Determine the (x, y) coordinate at the center of the cell enclosing the given text.  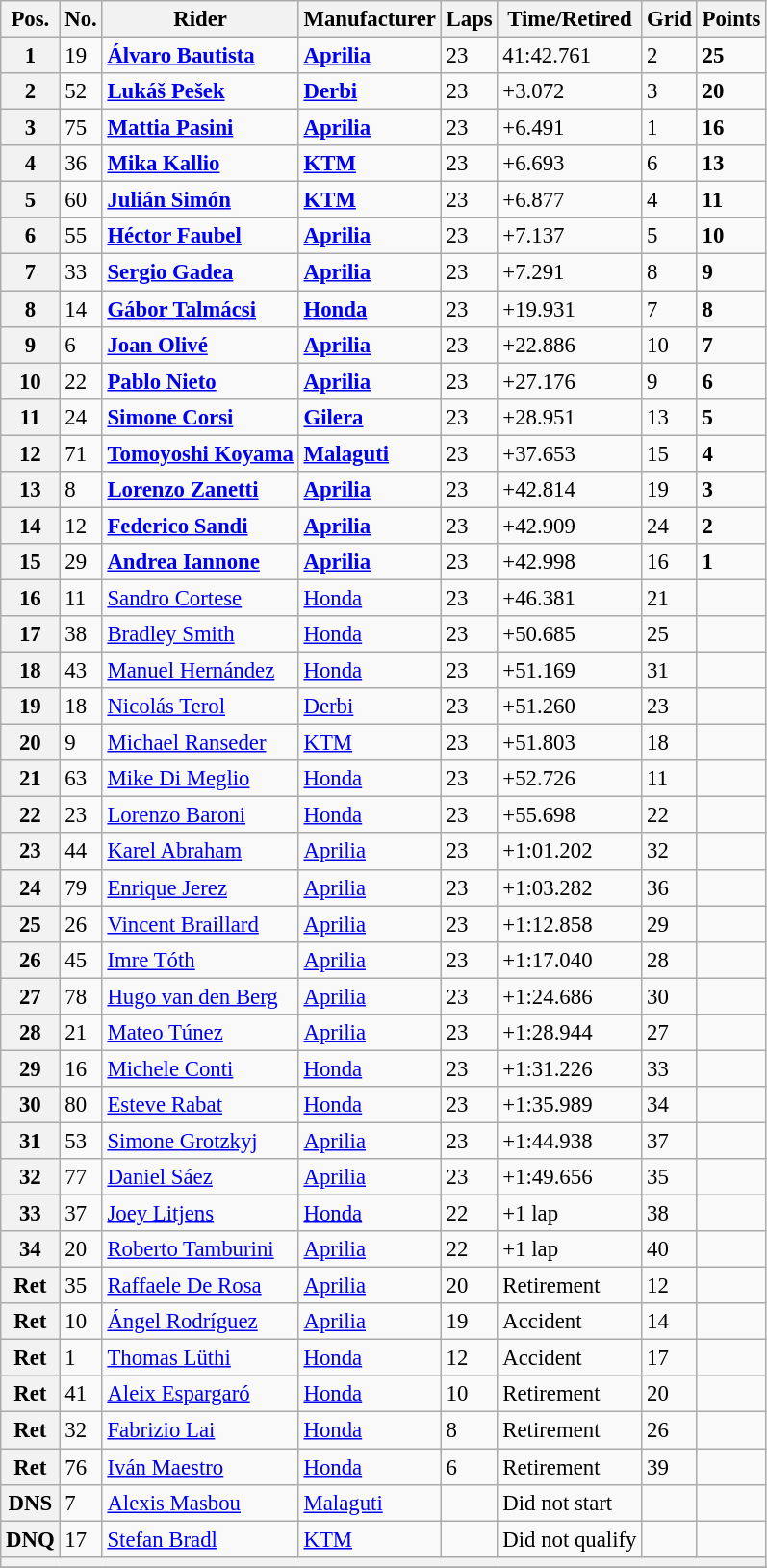
43 (81, 671)
+51.260 (570, 707)
Federico Sandi (200, 526)
+6.877 (570, 200)
Joey Litjens (200, 1214)
Lukáš Pešek (200, 91)
40 (670, 1249)
Mateo Túnez (200, 1033)
+42.909 (570, 526)
Nicolás Terol (200, 707)
Pos. (31, 19)
Fabrizio Lai (200, 1430)
Manuel Hernández (200, 671)
71 (81, 453)
Roberto Tamburini (200, 1249)
Did not qualify (570, 1539)
41 (81, 1395)
+1:31.226 (570, 1068)
80 (81, 1105)
Álvaro Bautista (200, 56)
Daniel Sáez (200, 1177)
55 (81, 236)
44 (81, 852)
+51.169 (570, 671)
+52.726 (570, 779)
Karel Abraham (200, 852)
+1:17.040 (570, 960)
+27.176 (570, 381)
Sergio Gadea (200, 272)
Michele Conti (200, 1068)
Joan Olivé (200, 345)
+46.381 (570, 598)
Vincent Braillard (200, 924)
Héctor Faubel (200, 236)
60 (81, 200)
75 (81, 128)
Andrea Iannone (200, 562)
78 (81, 996)
Thomas Lüthi (200, 1358)
Simone Grotzkyj (200, 1141)
Esteve Rabat (200, 1105)
+28.951 (570, 417)
39 (670, 1467)
Grid (670, 19)
76 (81, 1467)
+42.998 (570, 562)
Mika Kallio (200, 164)
45 (81, 960)
77 (81, 1177)
+1:44.938 (570, 1141)
Stefan Bradl (200, 1539)
Imre Tóth (200, 960)
Time/Retired (570, 19)
Mike Di Meglio (200, 779)
DNS (31, 1503)
52 (81, 91)
+55.698 (570, 815)
+7.137 (570, 236)
Manufacturer (370, 19)
63 (81, 779)
+37.653 (570, 453)
+1:49.656 (570, 1177)
Lorenzo Zanetti (200, 490)
Julián Simón (200, 200)
Alexis Masbou (200, 1503)
Hugo van den Berg (200, 996)
+1:35.989 (570, 1105)
+6.693 (570, 164)
Mattia Pasini (200, 128)
Gábor Talmácsi (200, 309)
+22.886 (570, 345)
Aleix Espargaró (200, 1395)
+42.814 (570, 490)
+51.803 (570, 743)
Enrique Jerez (200, 887)
Bradley Smith (200, 634)
Tomoyoshi Koyama (200, 453)
Raffaele De Rosa (200, 1286)
+1:03.282 (570, 887)
Laps (470, 19)
Michael Ranseder (200, 743)
Points (731, 19)
Pablo Nieto (200, 381)
Rider (200, 19)
+50.685 (570, 634)
Simone Corsi (200, 417)
+1:12.858 (570, 924)
79 (81, 887)
+1:24.686 (570, 996)
Lorenzo Baroni (200, 815)
53 (81, 1141)
+19.931 (570, 309)
DNQ (31, 1539)
Gilera (370, 417)
Did not start (570, 1503)
+1:01.202 (570, 852)
Ángel Rodríguez (200, 1322)
41:42.761 (570, 56)
+6.491 (570, 128)
No. (81, 19)
+3.072 (570, 91)
+1:28.944 (570, 1033)
Sandro Cortese (200, 598)
+7.291 (570, 272)
Iván Maestro (200, 1467)
